Output the (x, y) coordinate of the center of the cell containing the given text.  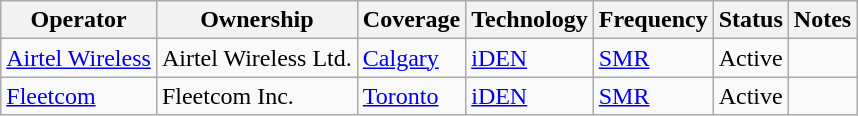
Notes (822, 20)
Toronto (411, 96)
Technology (530, 20)
Airtel Wireless Ltd. (256, 58)
Airtel Wireless (79, 58)
Calgary (411, 58)
Frequency (653, 20)
Operator (79, 20)
Fleetcom (79, 96)
Fleetcom Inc. (256, 96)
Ownership (256, 20)
Coverage (411, 20)
Status (750, 20)
